Extract the [x, y] coordinate from the center of the cell holding the provided text.  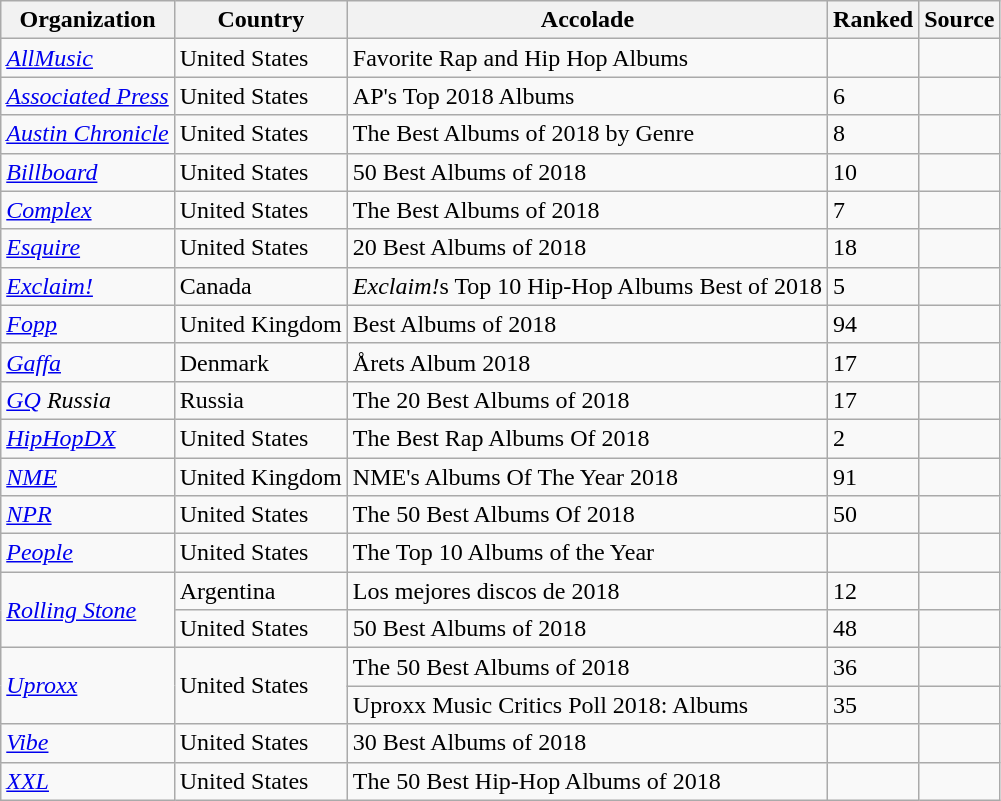
Exclaim!s Top 10 Hip-Hop Albums Best of 2018 [587, 286]
NPR [88, 515]
The Top 10 Albums of the Year [587, 553]
The 50 Best Albums of 2018 [587, 667]
NME's Albums Of The Year 2018 [587, 477]
50 [874, 515]
Accolade [587, 20]
6 [874, 96]
5 [874, 286]
48 [874, 629]
Los mejores discos de 2018 [587, 591]
AllMusic [88, 58]
Complex [88, 210]
The Best Albums of 2018 [587, 210]
The Best Albums of 2018 by Genre [587, 134]
Canada [260, 286]
7 [874, 210]
The 20 Best Albums of 2018 [587, 400]
Billboard [88, 172]
Source [960, 20]
Uproxx [88, 686]
Ranked [874, 20]
Esquire [88, 248]
20 Best Albums of 2018 [587, 248]
Austin Chronicle [88, 134]
Denmark [260, 362]
Country [260, 20]
AP's Top 2018 Albums [587, 96]
Exclaim! [88, 286]
Organization [88, 20]
Fopp [88, 324]
The 50 Best Albums Of 2018 [587, 515]
Årets Album 2018 [587, 362]
2 [874, 438]
XXL [88, 781]
Associated Press [88, 96]
35 [874, 705]
Best Albums of 2018 [587, 324]
36 [874, 667]
GQ Russia [88, 400]
8 [874, 134]
Rolling Stone [88, 610]
18 [874, 248]
12 [874, 591]
Vibe [88, 743]
The 50 Best Hip-Hop Albums of 2018 [587, 781]
People [88, 553]
94 [874, 324]
HipHopDX [88, 438]
10 [874, 172]
Gaffa [88, 362]
30 Best Albums of 2018 [587, 743]
Uproxx Music Critics Poll 2018: Albums [587, 705]
Favorite Rap and Hip Hop Albums [587, 58]
The Best Rap Albums Of 2018 [587, 438]
Argentina [260, 591]
91 [874, 477]
NME [88, 477]
Russia [260, 400]
